Output the [X, Y] coordinate of the center of the cell containing the given text.  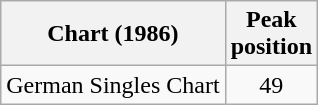
German Singles Chart [113, 85]
Peakposition [271, 34]
49 [271, 85]
Chart (1986) [113, 34]
